Output the (X, Y) coordinate of the center of the cell containing the given text.  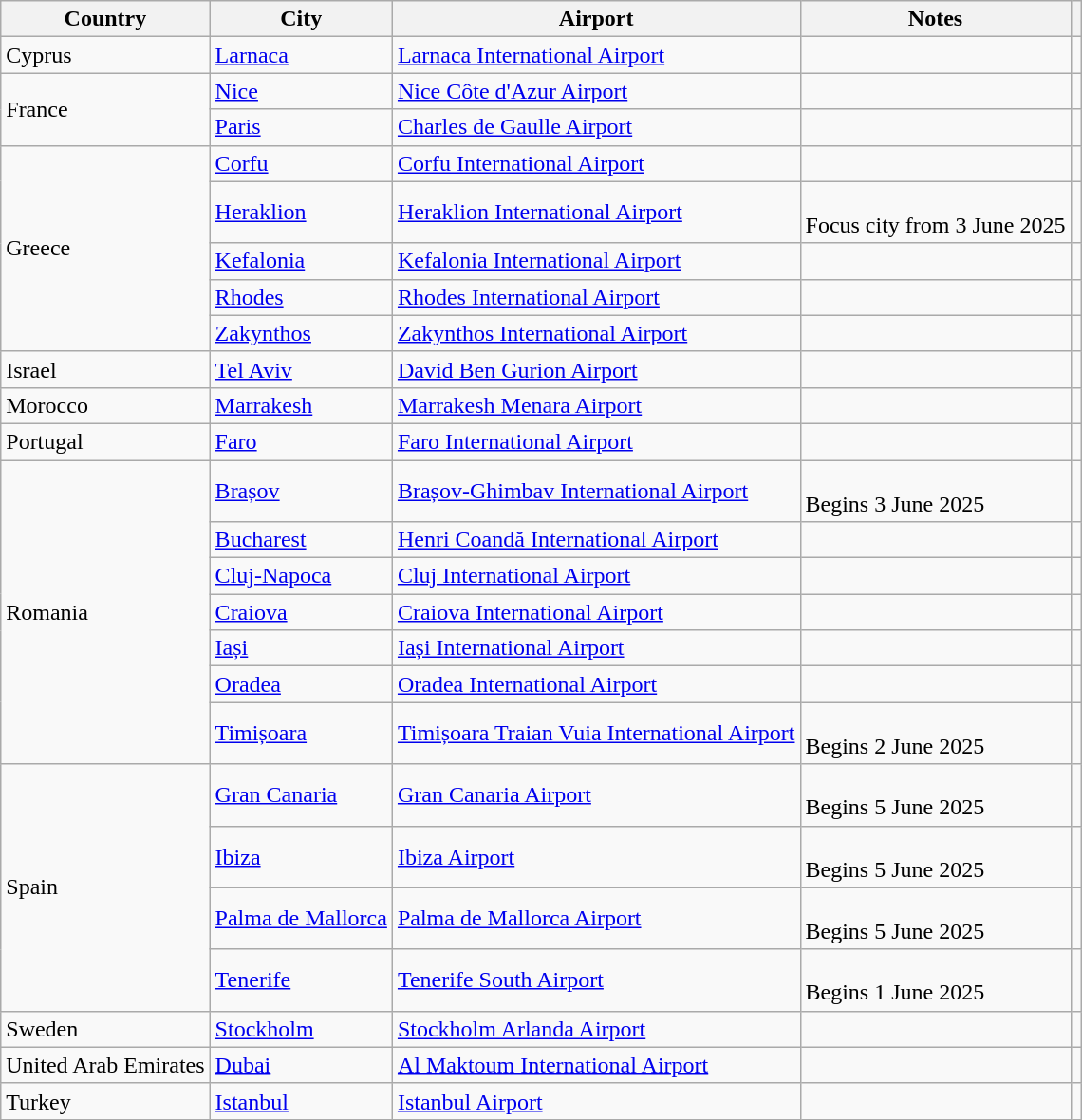
Cluj-Napoca (301, 576)
Charles de Gaulle Airport (596, 127)
France (105, 109)
Airport (596, 19)
Brașov-Ghimbav International Airport (596, 490)
Begins 1 June 2025 (936, 980)
Craiova (301, 612)
Oradea International Airport (596, 684)
Larnaca (301, 55)
Zakynthos (301, 333)
Corfu International Airport (596, 163)
Nice (301, 91)
Notes (936, 19)
Cyprus (105, 55)
Spain (105, 887)
Tel Aviv (301, 369)
Rhodes International Airport (596, 297)
Cluj International Airport (596, 576)
Country (105, 19)
Kefalonia International Airport (596, 261)
David Ben Gurion Airport (596, 369)
Al Maktoum International Airport (596, 1065)
Begins 2 June 2025 (936, 733)
Gran Canaria (301, 795)
Sweden (105, 1029)
Bucharest (301, 540)
Israel (105, 369)
Marrakesh Menara Airport (596, 405)
Nice Côte d'Azur Airport (596, 91)
Heraklion (301, 213)
Faro (301, 441)
Marrakesh (301, 405)
Romania (105, 611)
Palma de Mallorca Airport (596, 919)
Begins 3 June 2025 (936, 490)
Kefalonia (301, 261)
Larnaca International Airport (596, 55)
Palma de Mallorca (301, 919)
Ibiza (301, 856)
Tenerife (301, 980)
Oradea (301, 684)
Brașov (301, 490)
Turkey (105, 1101)
Iași (301, 648)
Gran Canaria Airport (596, 795)
Greece (105, 249)
Corfu (301, 163)
Tenerife South Airport (596, 980)
Dubai (301, 1065)
Timișoara Traian Vuia International Airport (596, 733)
Istanbul (301, 1101)
City (301, 19)
Timișoara (301, 733)
Craiova International Airport (596, 612)
Portugal (105, 441)
Rhodes (301, 297)
Zakynthos International Airport (596, 333)
Morocco (105, 405)
Iași International Airport (596, 648)
Paris (301, 127)
Focus city from 3 June 2025 (936, 213)
Stockholm Arlanda Airport (596, 1029)
Istanbul Airport (596, 1101)
Henri Coandă International Airport (596, 540)
United Arab Emirates (105, 1065)
Faro International Airport (596, 441)
Ibiza Airport (596, 856)
Stockholm (301, 1029)
Heraklion International Airport (596, 213)
